Pinpoint the cell where the given text exists, returning its [X, Y] midpoint coordinate. 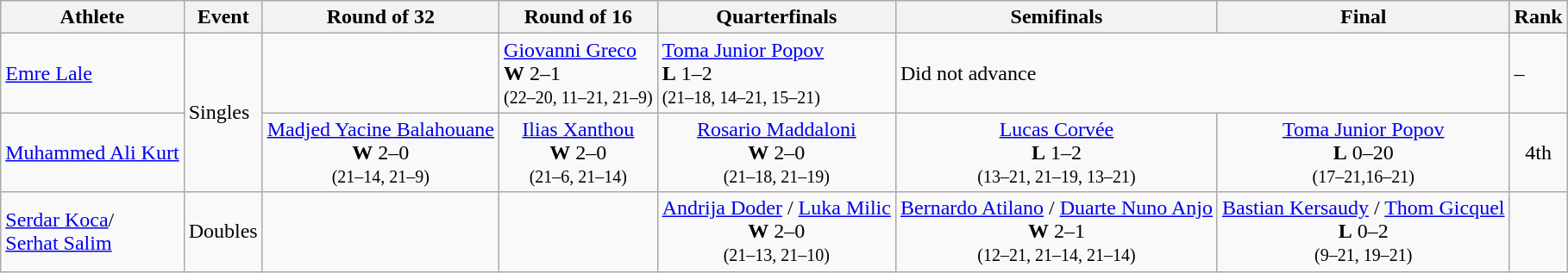
Madjed Yacine BalahouaneW 2–0 (21–14, 21–9) [380, 152]
Round of 16 [579, 17]
Event [223, 17]
Emre Lale [92, 73]
Semifinals [1056, 17]
Athlete [92, 17]
Giovanni GrecoW 2–1 (22–20, 11–21, 21–9) [579, 73]
Rank [1539, 17]
Did not advance [1202, 73]
Singles [223, 113]
Rosario MaddaloniW 2–0 (21–18, 21–19) [776, 152]
Ilias XanthouW 2–0 (21–6, 21–14) [579, 152]
Toma Junior PopovL 1–2 (21–18, 14–21, 15–21) [776, 73]
Serdar Koca/Serhat Salim [92, 232]
Lucas CorvéeL 1–2 (13–21, 21–19, 13–21) [1056, 152]
Bastian Kersaudy / Thom GicquelL 0–2 (9–21, 19–21) [1363, 232]
Toma Junior PopovL 0–20 (17–21,16–21) [1363, 152]
Quarterfinals [776, 17]
Bernardo Atilano / Duarte Nuno AnjoW 2–1 (12–21, 21–14, 21–14) [1056, 232]
Muhammed Ali Kurt [92, 152]
Andrija Doder / Luka MilicW 2–0 (21–13, 21–10) [776, 232]
Doubles [223, 232]
– [1539, 73]
Round of 32 [380, 17]
Final [1363, 17]
4th [1539, 152]
